For the text-containing cell, return its midpoint in [x, y] coordinate format. 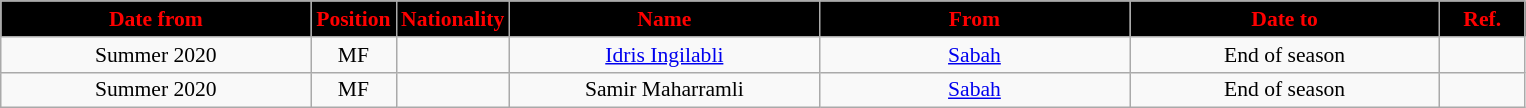
Idris Ingilabli [664, 55]
Date to [1285, 19]
Position [354, 19]
Nationality [452, 19]
Date from [156, 19]
Ref. [1482, 19]
Name [664, 19]
Samir Maharramli [664, 90]
From [974, 19]
